From the cell containing the given text, extract its center point as (x, y) coordinate. 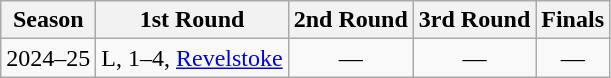
3rd Round (474, 20)
Finals (573, 20)
L, 1–4, Revelstoke (192, 58)
2024–25 (48, 58)
2nd Round (350, 20)
Season (48, 20)
1st Round (192, 20)
